Pinpoint the cell where the given text exists, returning its [x, y] midpoint coordinate. 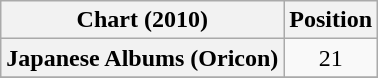
Chart (2010) [142, 20]
Japanese Albums (Oricon) [142, 58]
Position [331, 20]
21 [331, 58]
